Detect which cell encompasses the target text, then output its [X, Y] center coordinate. 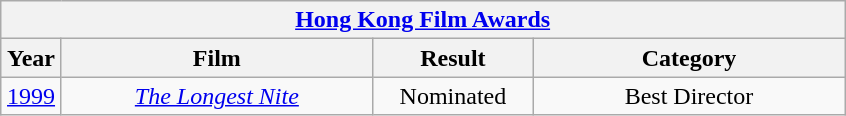
1999 [32, 96]
Hong Kong Film Awards [423, 20]
Result [452, 58]
Nominated [452, 96]
Category [688, 58]
Best Director [688, 96]
Film [216, 58]
Year [32, 58]
The Longest Nite [216, 96]
